Output the (x, y) coordinate of the center of the cell containing the given text.  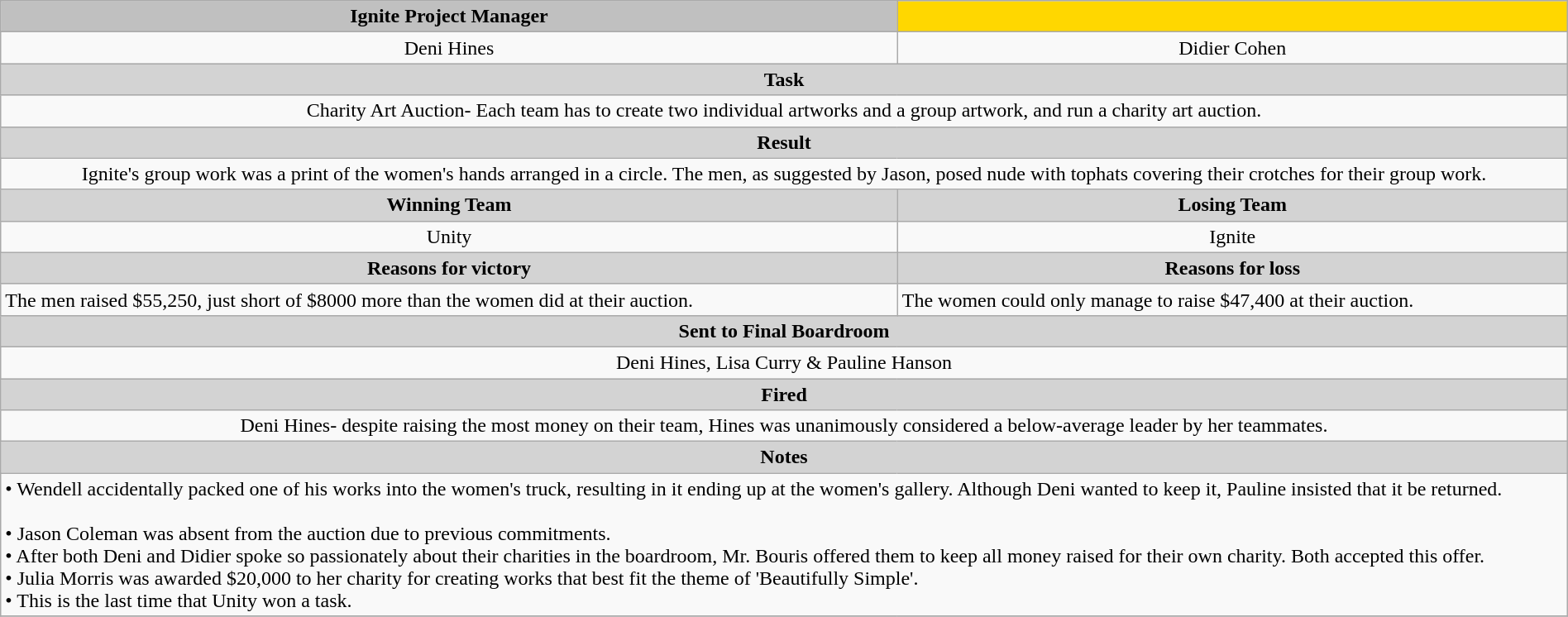
Charity Art Auction- Each team has to create two individual artworks and a group artwork, and run a charity art auction. (784, 111)
Didier Cohen (1232, 48)
Unity (449, 237)
Task (784, 79)
Fired (784, 395)
Result (784, 142)
The women could only manage to raise $47,400 at their auction. (1232, 299)
Reasons for victory (449, 268)
Deni Hines (449, 48)
Notes (784, 457)
Reasons for loss (1232, 268)
Ignite Project Manager (449, 17)
Deni Hines- despite raising the most money on their team, Hines was unanimously considered a below-average leader by her teammates. (784, 426)
Deni Hines, Lisa Curry & Pauline Hanson (784, 362)
Winning Team (449, 205)
Sent to Final Boardroom (784, 331)
Losing Team (1232, 205)
The men raised $55,250, just short of $8000 more than the women did at their auction. (449, 299)
Ignite (1232, 237)
